From the cell containing the given text, extract its center point as [X, Y] coordinate. 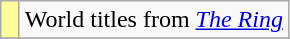
World titles from The Ring [154, 20]
